Determine the (x, y) coordinate at the center of the cell enclosing the given text.  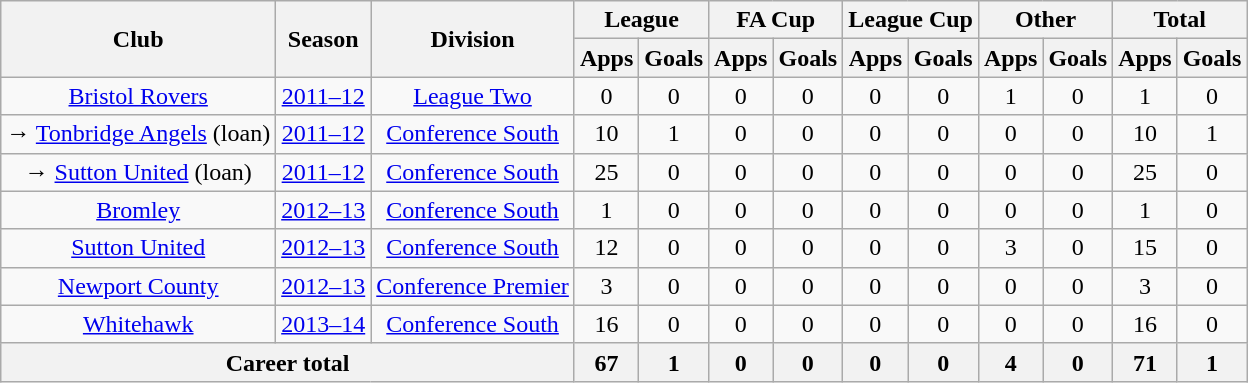
Club (138, 39)
Bristol Rovers (138, 96)
League Two (473, 96)
71 (1145, 362)
FA Cup (776, 20)
Sutton United (138, 248)
67 (606, 362)
Newport County (138, 286)
Total (1180, 20)
Conference Premier (473, 286)
12 (606, 248)
15 (1145, 248)
2013–14 (324, 324)
Bromley (138, 210)
Division (473, 39)
→ Sutton United (loan) (138, 172)
→ Tonbridge Angels (loan) (138, 134)
Season (324, 39)
League Cup (911, 20)
Whitehawk (138, 324)
League (641, 20)
Career total (288, 362)
4 (1010, 362)
Other (1045, 20)
